Scan for the cell matching the given text and deliver its (x, y) coordinate at center. 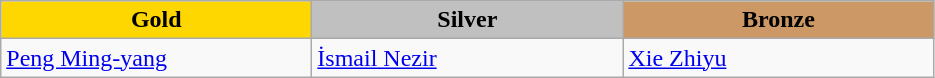
Gold (156, 20)
Peng Ming-yang (156, 58)
Bronze (778, 20)
Xie Zhiyu (778, 58)
İsmail Nezir (468, 58)
Silver (468, 20)
